Pinpoint the cell where the given text exists, returning its (x, y) midpoint coordinate. 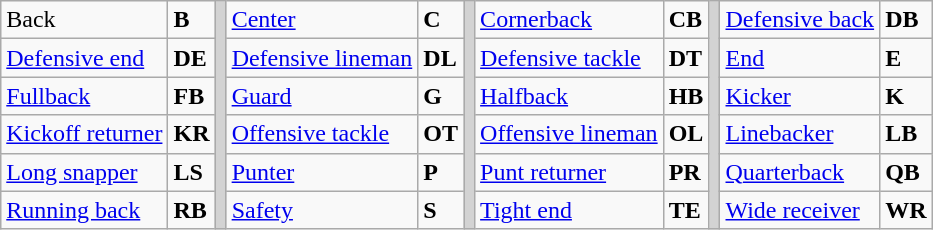
Tight end (570, 210)
Wide receiver (800, 210)
QB (906, 172)
Offensive lineman (570, 134)
G (441, 96)
Safety (322, 210)
B (192, 20)
DL (441, 58)
RB (192, 210)
CB (686, 20)
Defensive tackle (570, 58)
Kickoff returner (84, 134)
FB (192, 96)
E (906, 58)
Quarterback (800, 172)
LS (192, 172)
Linebacker (800, 134)
HB (686, 96)
Defensive lineman (322, 58)
Cornerback (570, 20)
Kicker (800, 96)
PR (686, 172)
Punt returner (570, 172)
LB (906, 134)
S (441, 210)
Back (84, 20)
K (906, 96)
Halfback (570, 96)
DE (192, 58)
P (441, 172)
Center (322, 20)
DT (686, 58)
End (800, 58)
Guard (322, 96)
Fullback (84, 96)
Punter (322, 172)
WR (906, 210)
Defensive end (84, 58)
Defensive back (800, 20)
Long snapper (84, 172)
OT (441, 134)
KR (192, 134)
DB (906, 20)
C (441, 20)
Running back (84, 210)
OL (686, 134)
Offensive tackle (322, 134)
TE (686, 210)
